Determine the [x, y] coordinate at the center of the cell enclosing the given text.  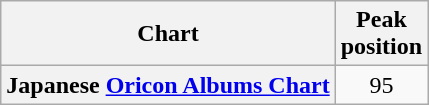
Peakposition [381, 34]
Japanese Oricon Albums Chart [168, 85]
Chart [168, 34]
95 [381, 85]
